Return the (X, Y) coordinate for the center point of the cell that contains the specified text.  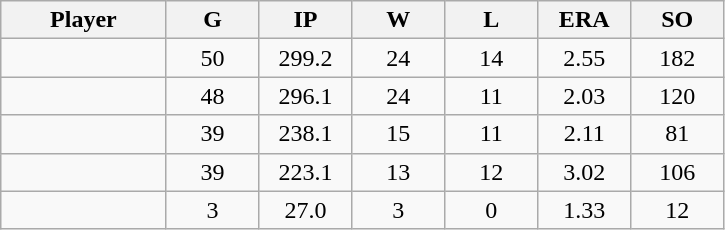
50 (212, 58)
296.1 (306, 96)
81 (678, 134)
238.1 (306, 134)
3.02 (584, 172)
1.33 (584, 210)
27.0 (306, 210)
0 (492, 210)
48 (212, 96)
106 (678, 172)
2.03 (584, 96)
223.1 (306, 172)
2.11 (584, 134)
SO (678, 20)
182 (678, 58)
ERA (584, 20)
W (398, 20)
2.55 (584, 58)
15 (398, 134)
L (492, 20)
13 (398, 172)
IP (306, 20)
299.2 (306, 58)
14 (492, 58)
G (212, 20)
Player (84, 20)
120 (678, 96)
